Output the [X, Y] coordinate of the center of the cell containing the given text.  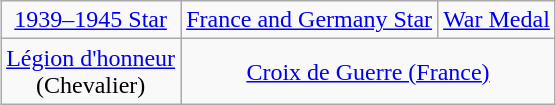
1939–1945 Star [91, 20]
Croix de Guerre (France) [368, 72]
Légion d'honneur(Chevalier) [91, 72]
War Medal [497, 20]
France and Germany Star [310, 20]
